Determine the [X, Y] coordinate at the center of the cell enclosing the given text.  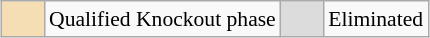
Eliminated [376, 19]
Qualified Knockout phase [162, 19]
